Search for the cell housing the specified text and yield its (x, y) center coordinate. 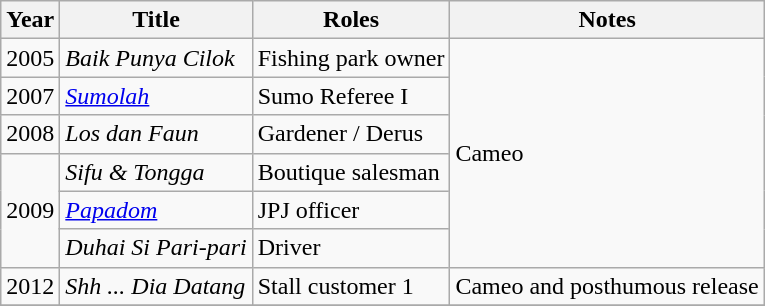
2007 (30, 96)
Cameo and posthumous release (607, 286)
Sumolah (156, 96)
Roles (351, 20)
Stall customer 1 (351, 286)
Year (30, 20)
Duhai Si Pari-pari (156, 248)
2009 (30, 210)
Shh ... Dia Datang (156, 286)
Notes (607, 20)
Fishing park owner (351, 58)
Title (156, 20)
Baik Punya Cilok (156, 58)
Sumo Referee I (351, 96)
2012 (30, 286)
Driver (351, 248)
2008 (30, 134)
Papadom (156, 210)
Cameo (607, 153)
Boutique salesman (351, 172)
Los dan Faun (156, 134)
Gardener / Derus (351, 134)
Sifu & Tongga (156, 172)
JPJ officer (351, 210)
2005 (30, 58)
